Extract the [X, Y] coordinate from the center of the cell holding the provided text.  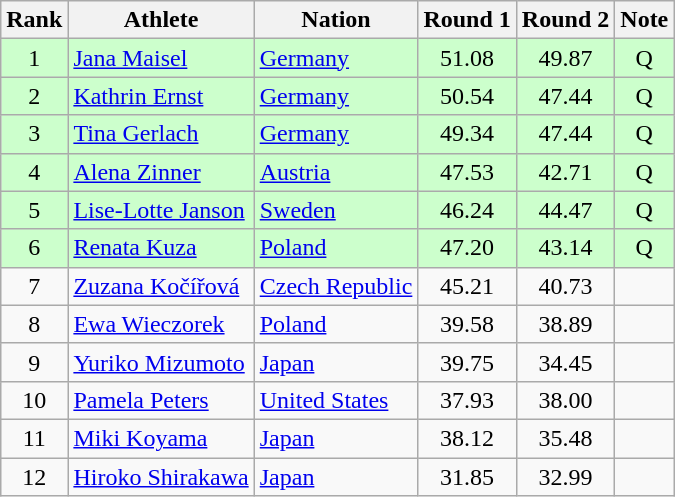
9 [34, 362]
Jana Maisel [161, 58]
43.14 [565, 248]
45.21 [467, 286]
United States [336, 400]
51.08 [467, 58]
Pamela Peters [161, 400]
49.87 [565, 58]
Round 1 [467, 20]
Zuzana Kočířová [161, 286]
2 [34, 96]
44.47 [565, 210]
38.12 [467, 438]
38.89 [565, 324]
38.00 [565, 400]
12 [34, 477]
Athlete [161, 20]
Hiroko Shirakawa [161, 477]
11 [34, 438]
Note [644, 20]
5 [34, 210]
32.99 [565, 477]
34.45 [565, 362]
47.20 [467, 248]
39.75 [467, 362]
49.34 [467, 134]
Miki Koyama [161, 438]
37.93 [467, 400]
Yuriko Mizumoto [161, 362]
Lise-Lotte Janson [161, 210]
Czech Republic [336, 286]
42.71 [565, 172]
47.53 [467, 172]
Tina Gerlach [161, 134]
Ewa Wieczorek [161, 324]
50.54 [467, 96]
Austria [336, 172]
Round 2 [565, 20]
3 [34, 134]
39.58 [467, 324]
10 [34, 400]
Renata Kuza [161, 248]
46.24 [467, 210]
Kathrin Ernst [161, 96]
Rank [34, 20]
Sweden [336, 210]
Alena Zinner [161, 172]
Nation [336, 20]
4 [34, 172]
7 [34, 286]
35.48 [565, 438]
40.73 [565, 286]
6 [34, 248]
31.85 [467, 477]
8 [34, 324]
1 [34, 58]
